Determine the [X, Y] coordinate at the center of the cell enclosing the given text.  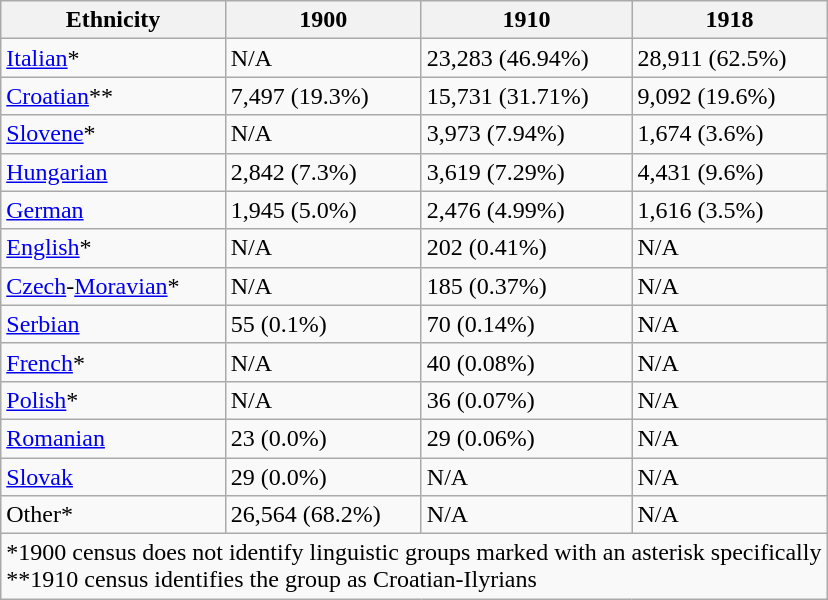
40 (0.08%) [526, 362]
2,842 (7.3%) [323, 172]
15,731 (31.71%) [526, 96]
1918 [730, 20]
1,616 (3.5%) [730, 210]
185 (0.37%) [526, 286]
Czech-Moravian* [113, 286]
Serbian [113, 324]
Romanian [113, 438]
Croatian** [113, 96]
1900 [323, 20]
29 (0.0%) [323, 477]
1910 [526, 20]
4,431 (9.6%) [730, 172]
1,674 (3.6%) [730, 134]
English* [113, 248]
1,945 (5.0%) [323, 210]
Slovene* [113, 134]
German [113, 210]
7,497 (19.3%) [323, 96]
Ethnicity [113, 20]
202 (0.41%) [526, 248]
Polish* [113, 400]
French* [113, 362]
Slovak [113, 477]
3,973 (7.94%) [526, 134]
3,619 (7.29%) [526, 172]
28,911 (62.5%) [730, 58]
29 (0.06%) [526, 438]
9,092 (19.6%) [730, 96]
Italian* [113, 58]
Other* [113, 515]
23 (0.0%) [323, 438]
36 (0.07%) [526, 400]
2,476 (4.99%) [526, 210]
Hungarian [113, 172]
23,283 (46.94%) [526, 58]
70 (0.14%) [526, 324]
55 (0.1%) [323, 324]
*1900 census does not identify linguistic groups marked with an asterisk specifically**1910 census identifies the group as Croatian-Ilyrians [414, 566]
26,564 (68.2%) [323, 515]
